Identify which cell holds the provided text, then report its [x, y] central coordinate. 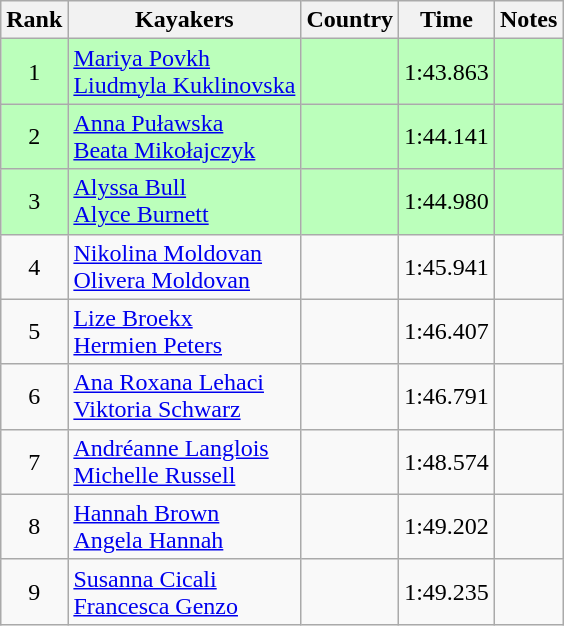
Alyssa BullAlyce Burnett [184, 202]
Rank [34, 20]
Time [447, 20]
Notes [528, 20]
Hannah BrownAngela Hannah [184, 526]
Ana Roxana LehaciViktoria Schwarz [184, 396]
Kayakers [184, 20]
1:46.407 [447, 332]
1:45.941 [447, 266]
3 [34, 202]
1:44.980 [447, 202]
1:43.863 [447, 72]
Andréanne LangloisMichelle Russell [184, 462]
1:46.791 [447, 396]
9 [34, 592]
Lize BroekxHermien Peters [184, 332]
1:44.141 [447, 136]
1 [34, 72]
Anna PuławskaBeata Mikołajczyk [184, 136]
Susanna CicaliFrancesca Genzo [184, 592]
7 [34, 462]
4 [34, 266]
6 [34, 396]
8 [34, 526]
2 [34, 136]
1:49.202 [447, 526]
1:48.574 [447, 462]
Nikolina MoldovanOlivera Moldovan [184, 266]
5 [34, 332]
Country [350, 20]
Mariya PovkhLiudmyla Kuklinovska [184, 72]
1:49.235 [447, 592]
